For the text-containing cell, return its midpoint in [x, y] coordinate format. 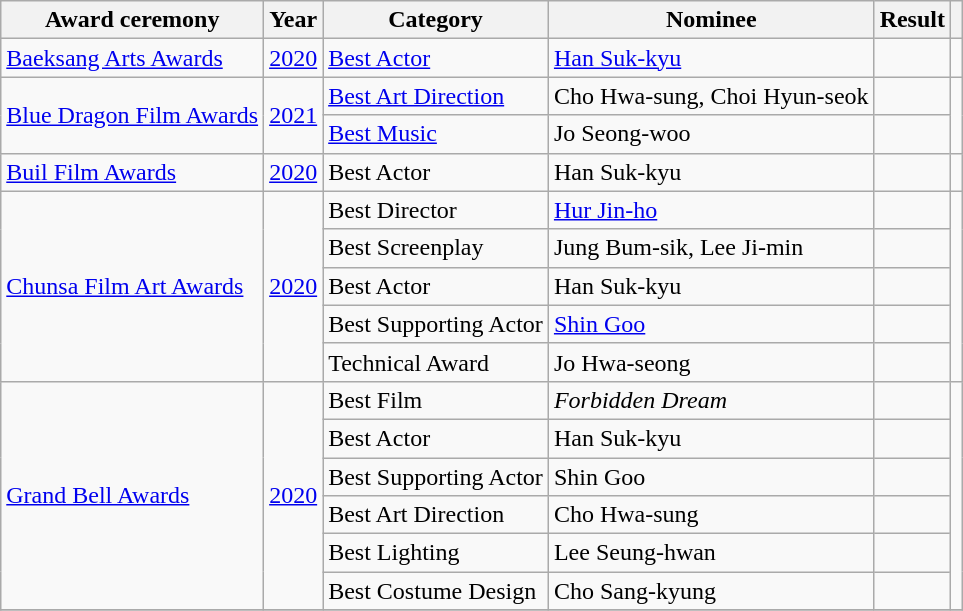
Forbidden Dream [711, 400]
Jo Hwa-seong [711, 362]
Hur Jin-ho [711, 210]
Cho Hwa-sung [711, 515]
Best Lighting [436, 553]
Cho Sang-kyung [711, 591]
Grand Bell Awards [132, 495]
Baeksang Arts Awards [132, 58]
Best Screenplay [436, 248]
Buil Film Awards [132, 172]
Lee Seung-hwan [711, 553]
Chunsa Film Art Awards [132, 286]
Category [436, 20]
Best Film [436, 400]
Best Costume Design [436, 591]
Award ceremony [132, 20]
Technical Award [436, 362]
Best Music [436, 134]
Year [294, 20]
2021 [294, 115]
Jo Seong-woo [711, 134]
Best Director [436, 210]
Cho Hwa-sung, Choi Hyun-seok [711, 96]
Nominee [711, 20]
Result [912, 20]
Jung Bum-sik, Lee Ji-min [711, 248]
Blue Dragon Film Awards [132, 115]
